Detect which cell encompasses the target text, then output its [x, y] center coordinate. 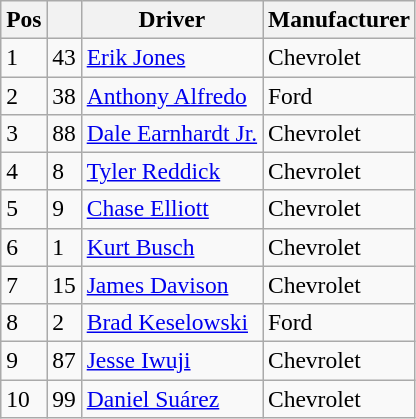
99 [64, 398]
Pos [24, 19]
43 [64, 57]
Anthony Alfredo [172, 95]
38 [64, 95]
Dale Earnhardt Jr. [172, 133]
Kurt Busch [172, 247]
Manufacturer [340, 19]
James Davison [172, 285]
Erik Jones [172, 57]
Daniel Suárez [172, 398]
87 [64, 360]
Tyler Reddick [172, 171]
5 [24, 209]
Driver [172, 19]
15 [64, 285]
Jesse Iwuji [172, 360]
Chase Elliott [172, 209]
10 [24, 398]
7 [24, 285]
4 [24, 171]
88 [64, 133]
6 [24, 247]
3 [24, 133]
Brad Keselowski [172, 322]
